Search for the cell housing the specified text and yield its (x, y) center coordinate. 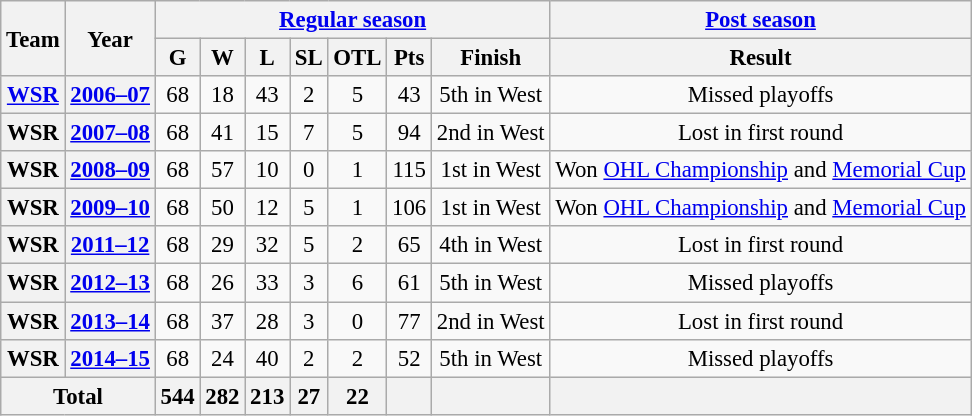
Team (33, 38)
2011–12 (110, 245)
32 (268, 245)
37 (222, 321)
26 (222, 283)
28 (268, 321)
OTL (358, 58)
6 (358, 283)
29 (222, 245)
2013–14 (110, 321)
41 (222, 133)
115 (410, 170)
Total (78, 396)
94 (410, 133)
52 (410, 358)
L (268, 58)
18 (222, 95)
4th in West (491, 245)
282 (222, 396)
Finish (491, 58)
7 (309, 133)
106 (410, 208)
G (178, 58)
33 (268, 283)
24 (222, 358)
12 (268, 208)
27 (309, 396)
213 (268, 396)
40 (268, 358)
Result (760, 58)
10 (268, 170)
50 (222, 208)
2008–09 (110, 170)
Post season (760, 20)
2012–13 (110, 283)
W (222, 58)
22 (358, 396)
65 (410, 245)
Pts (410, 58)
2009–10 (110, 208)
SL (309, 58)
Year (110, 38)
61 (410, 283)
2007–08 (110, 133)
2006–07 (110, 95)
2014–15 (110, 358)
57 (222, 170)
77 (410, 321)
Regular season (352, 20)
544 (178, 396)
15 (268, 133)
